Output the [x, y] coordinate of the center of the cell containing the given text.  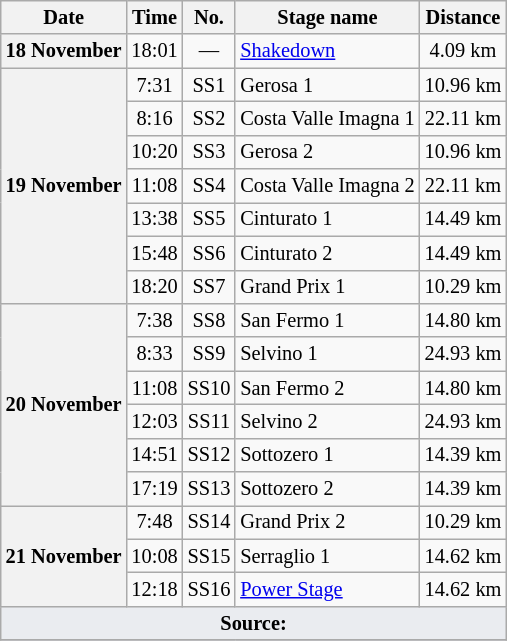
13:38 [154, 219]
Selvino 2 [327, 421]
7:38 [154, 320]
San Fermo 1 [327, 320]
Distance [464, 17]
— [210, 51]
21 November [64, 556]
17:19 [154, 489]
Grand Prix 2 [327, 522]
18 November [64, 51]
12:03 [154, 421]
12:18 [154, 589]
4.09 km [464, 51]
SS6 [210, 253]
Gerosa 1 [327, 85]
SS4 [210, 186]
SS3 [210, 152]
15:48 [154, 253]
20 November [64, 404]
7:48 [154, 522]
SS9 [210, 354]
Date [64, 17]
Shakedown [327, 51]
SS7 [210, 287]
Stage name [327, 17]
Costa Valle Imagna 2 [327, 186]
Power Stage [327, 589]
Sottozero 1 [327, 455]
Cinturato 1 [327, 219]
SS11 [210, 421]
7:31 [154, 85]
SS2 [210, 118]
Time [154, 17]
Serraglio 1 [327, 556]
No. [210, 17]
19 November [64, 186]
SS16 [210, 589]
10:20 [154, 152]
Grand Prix 1 [327, 287]
Source: [254, 623]
Sottozero 2 [327, 489]
14:51 [154, 455]
San Fermo 2 [327, 388]
SS13 [210, 489]
10:08 [154, 556]
8:33 [154, 354]
SS12 [210, 455]
18:01 [154, 51]
Selvino 1 [327, 354]
18:20 [154, 287]
SS10 [210, 388]
SS1 [210, 85]
SS5 [210, 219]
SS15 [210, 556]
SS14 [210, 522]
Gerosa 2 [327, 152]
8:16 [154, 118]
SS8 [210, 320]
Costa Valle Imagna 1 [327, 118]
Cinturato 2 [327, 253]
